Provide the (x, y) coordinate of the cell's center where the given text is located.  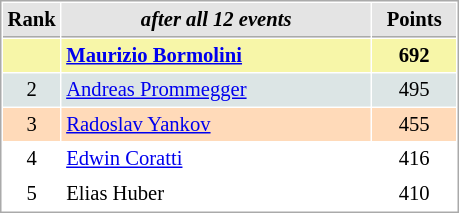
3 (32, 124)
410 (414, 194)
692 (414, 56)
Rank (32, 20)
2 (32, 90)
416 (414, 158)
Points (414, 20)
Radoslav Yankov (216, 124)
Andreas Prommegger (216, 90)
Elias Huber (216, 194)
Edwin Coratti (216, 158)
5 (32, 194)
Maurizio Bormolini (216, 56)
495 (414, 90)
455 (414, 124)
after all 12 events (216, 20)
4 (32, 158)
